Pinpoint the cell where the given text exists, returning its [X, Y] midpoint coordinate. 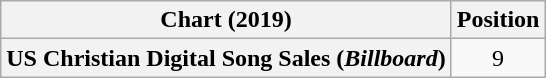
Chart (2019) [226, 20]
US Christian Digital Song Sales (Billboard) [226, 58]
9 [498, 58]
Position [498, 20]
